For the text-containing cell, return its midpoint in (x, y) coordinate format. 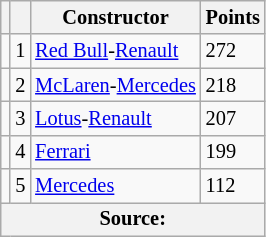
4 (20, 152)
Red Bull-Renault (115, 51)
272 (233, 51)
Lotus-Renault (115, 118)
2 (20, 85)
Points (233, 17)
3 (20, 118)
McLaren-Mercedes (115, 85)
Ferrari (115, 152)
207 (233, 118)
Constructor (115, 17)
112 (233, 186)
5 (20, 186)
Mercedes (115, 186)
Source: (133, 219)
1 (20, 51)
218 (233, 85)
199 (233, 152)
